Identify which cell holds the provided text, then report its (x, y) central coordinate. 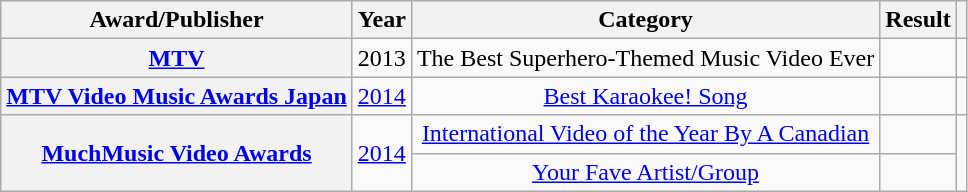
Award/Publisher (177, 20)
MTV Video Music Awards Japan (177, 96)
Your Fave Artist/Group (645, 172)
2013 (382, 58)
MTV (177, 58)
Category (645, 20)
The Best Superhero-Themed Music Video Ever (645, 58)
International Video of the Year By A Canadian (645, 134)
Best Karaokee! Song (645, 96)
Result (918, 20)
MuchMusic Video Awards (177, 153)
Year (382, 20)
